Output the (x, y) coordinate of the center of the cell containing the given text.  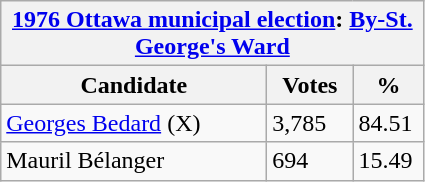
1976 Ottawa municipal election: By-St. George's Ward (212, 34)
84.51 (388, 123)
Candidate (134, 85)
Mauril Bélanger (134, 161)
3,785 (310, 123)
694 (310, 161)
% (388, 85)
Votes (310, 85)
Georges Bedard (X) (134, 123)
15.49 (388, 161)
